Capture the cell that displays the provided text and extract its [x, y] central coordinate. 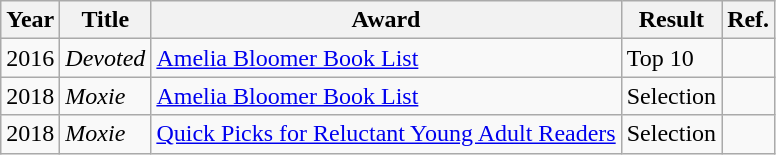
Title [106, 20]
2016 [30, 58]
Award [386, 20]
Result [671, 20]
Ref. [748, 20]
Year [30, 20]
Top 10 [671, 58]
Devoted [106, 58]
Quick Picks for Reluctant Young Adult Readers [386, 134]
